Determine the (x, y) coordinate at the center of the cell enclosing the given text.  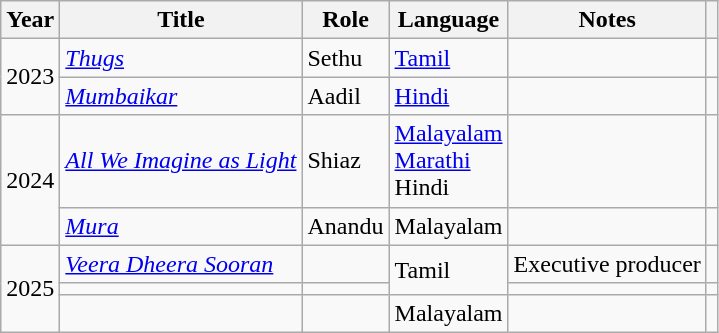
Mura (181, 226)
Anandu (346, 226)
Title (181, 20)
2025 (30, 288)
Shiaz (346, 161)
Hindi (448, 96)
2023 (30, 77)
Year (30, 20)
All We Imagine as Light (181, 161)
2024 (30, 180)
Notes (607, 20)
Thugs (181, 58)
Veera Dheera Sooran (181, 264)
Language (448, 20)
Aadil (346, 96)
Mumbaikar (181, 96)
Sethu (346, 58)
Role (346, 20)
Executive producer (607, 264)
MalayalamMarathiHindi (448, 161)
